From the cell containing the given text, extract its center point as [x, y] coordinate. 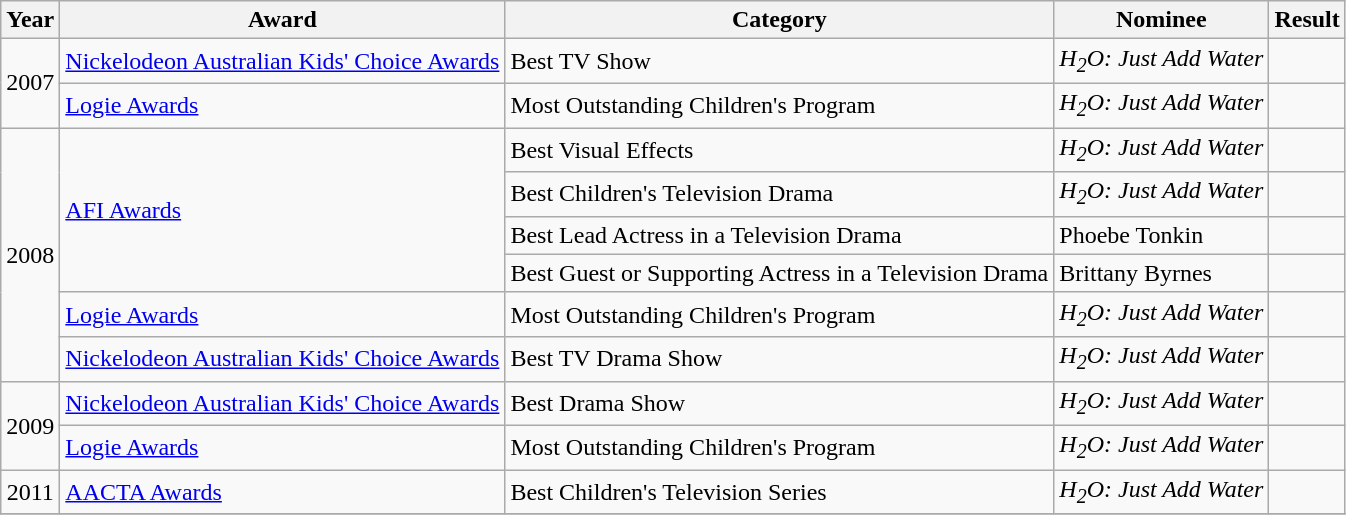
2007 [30, 84]
Best Lead Actress in a Television Drama [780, 235]
AACTA Awards [282, 492]
Year [30, 20]
Best TV Show [780, 61]
Best Children's Television Drama [780, 194]
Phoebe Tonkin [1162, 235]
Best Children's Television Series [780, 492]
Category [780, 20]
Nominee [1162, 20]
Best Visual Effects [780, 150]
2009 [30, 426]
2008 [30, 255]
2011 [30, 492]
Brittany Byrnes [1162, 273]
Best TV Drama Show [780, 359]
Award [282, 20]
AFI Awards [282, 210]
Best Drama Show [780, 403]
Best Guest or Supporting Actress in a Television Drama [780, 273]
Result [1307, 20]
